Scan for the cell matching the given text and deliver its [x, y] coordinate at center. 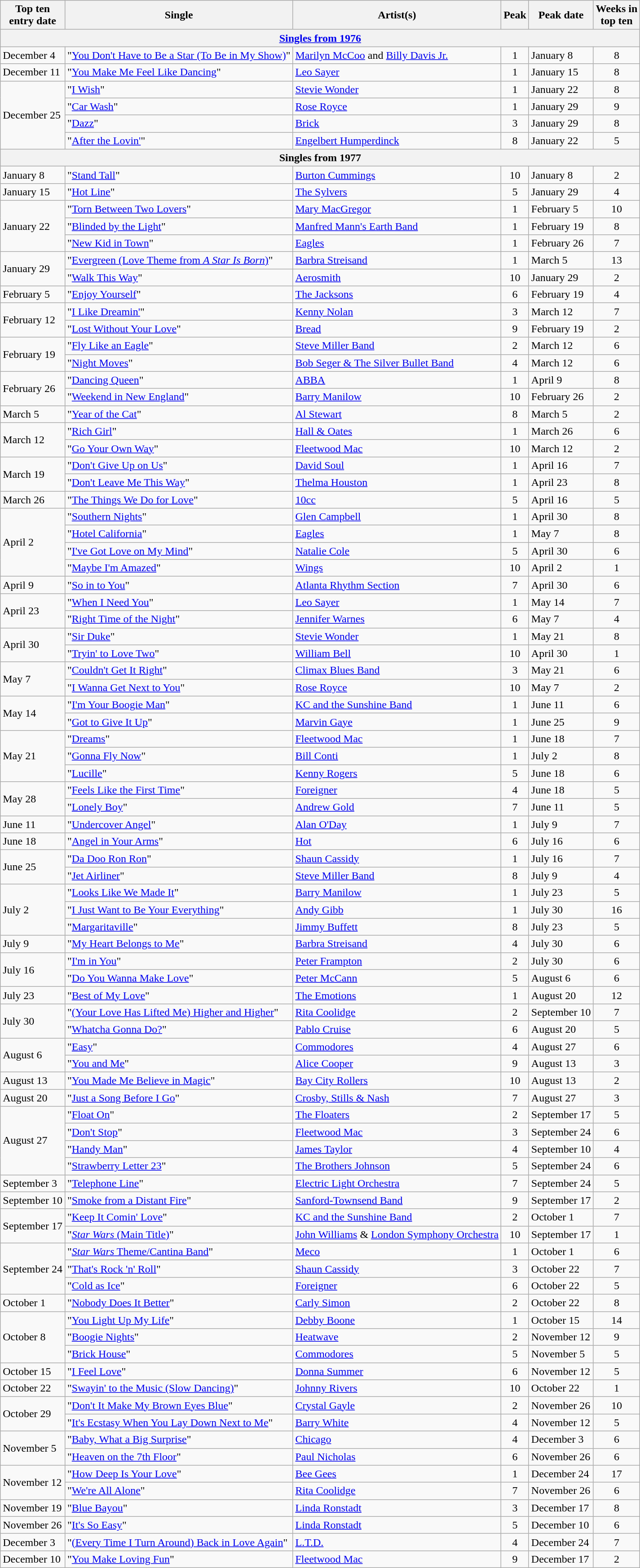
ABBA [397, 380]
Engelbert Humperdinck [397, 141]
Brick [397, 123]
"Right Time of the Night" [179, 619]
"It's So Easy" [179, 1525]
Donna Summer [397, 1371]
"Float On" [179, 1115]
Burton Cummings [397, 175]
"You Light Up My Life" [179, 1320]
"Got to Give It Up" [179, 722]
Peter McCann [397, 978]
Kenny Rogers [397, 773]
Bill Conti [397, 756]
"Hot Line" [179, 192]
"Tryin' to Love Two" [179, 653]
"Do You Wanna Make Love" [179, 978]
17 [617, 1474]
10cc [397, 500]
Heatwave [397, 1337]
"Couldn't Get It Right" [179, 670]
Meco [397, 1251]
13 [617, 260]
Electric Light Orchestra [397, 1183]
Sanford-Townsend Band [397, 1200]
Artist(s) [397, 15]
Crosby, Stills & Nash [397, 1098]
"Smoke from a Distant Fire" [179, 1200]
Marilyn McCoo and Billy Davis Jr. [397, 55]
Jennifer Warnes [397, 619]
Crystal Gayle [397, 1405]
"Walk This Way" [179, 277]
"I've Got Love on My Mind" [179, 551]
"Looks Like We Made It" [179, 893]
September 3 [33, 1183]
Thelma Houston [397, 482]
Manfred Mann's Earth Band [397, 226]
December 11 [33, 72]
Alice Cooper [397, 1064]
"I Wanna Get Next to You" [179, 687]
Al Stewart [397, 414]
"You Make Loving Fun" [179, 1559]
"Keep It Comin' Love" [179, 1217]
David Soul [397, 465]
Weeks intop ten [617, 15]
"The Things We Do for Love" [179, 500]
"Fly Like an Eagle" [179, 346]
William Bell [397, 653]
"Don't Give Up on Us" [179, 465]
Paul Nicholas [397, 1457]
"Heaven on the 7th Floor" [179, 1457]
"Evergreen (Love Theme from A Star Is Born)" [179, 260]
Mary MacGregor [397, 209]
14 [617, 1320]
The Sylvers [397, 192]
The Brothers Johnson [397, 1166]
"How Deep Is Your Love" [179, 1474]
"I Wish" [179, 89]
"Night Moves" [179, 363]
Hot [397, 841]
"So in to You" [179, 585]
"Don't Leave Me This Way" [179, 482]
Andy Gibb [397, 910]
"Star Wars Theme/Cantina Band" [179, 1251]
May 28 [33, 799]
"Gonna Fly Now" [179, 756]
"Hotel California" [179, 534]
Single [179, 15]
"When I Need You" [179, 602]
"My Heart Belongs to Me" [179, 944]
Kenny Nolan [397, 312]
"Feels Like the First Time" [179, 790]
Bee Gees [397, 1474]
The Jacksons [397, 295]
"Blinded by the Light" [179, 226]
"You Made Me Believe in Magic" [179, 1081]
"(Your Love Has Lifted Me) Higher and Higher" [179, 1012]
"Swayin' to the Music (Slow Dancing)" [179, 1388]
"Baby, What a Big Surprise" [179, 1440]
Singles from 1977 [320, 158]
"Just a Song Before I Go" [179, 1098]
"Boogie Nights" [179, 1337]
"It's Ecstasy When You Lay Down Next to Me" [179, 1423]
"Handy Man" [179, 1149]
Pablo Cruise [397, 1029]
"Undercover Angel" [179, 824]
12 [617, 995]
"Star Wars (Main Title)" [179, 1234]
"Da Doo Ron Ron" [179, 859]
October 29 [33, 1414]
Atlanta Rhythm Section [397, 585]
"Southern Nights" [179, 517]
"I Feel Love" [179, 1371]
Chicago [397, 1440]
March 19 [33, 474]
James Taylor [397, 1149]
October 8 [33, 1337]
"After the Lovin'" [179, 141]
Carly Simon [397, 1303]
The Floaters [397, 1115]
"I'm in You" [179, 961]
Peter Frampton [397, 961]
"That's Rock 'n' Roll" [179, 1268]
"Enjoy Yourself" [179, 295]
"You Make Me Feel Like Dancing" [179, 72]
Barry White [397, 1423]
John Williams & London Symphony Orchestra [397, 1234]
"Sir Duke" [179, 636]
"Nobody Does It Better" [179, 1303]
"Brick House" [179, 1354]
Debby Boone [397, 1320]
16 [617, 910]
December 25 [33, 115]
Andrew Gold [397, 807]
"You Don't Have to Be a Star (To Be in My Show)" [179, 55]
"Dancing Queen" [179, 380]
Singles from 1976 [320, 38]
December 4 [33, 55]
"Blue Bayou" [179, 1508]
Peak date [561, 15]
Wings [397, 568]
Johnny Rivers [397, 1388]
"You and Me" [179, 1064]
"Weekend in New England" [179, 397]
"Don't Stop" [179, 1132]
"Strawberry Letter 23" [179, 1166]
The Emotions [397, 995]
"I Just Want to Be Your Everything" [179, 910]
"Jet Airliner" [179, 876]
"Dazz" [179, 123]
Alan O'Day [397, 824]
"Telephone Line" [179, 1183]
Top tenentry date [33, 15]
"Margaritaville" [179, 927]
Bay City Rollers [397, 1081]
L.T.D. [397, 1542]
Jimmy Buffett [397, 927]
"Easy" [179, 1047]
"Go Your Own Way" [179, 448]
Peak [515, 15]
"Year of the Cat" [179, 414]
"(Every Time I Turn Around) Back in Love Again" [179, 1542]
"Lost Without Your Love" [179, 329]
Aerosmith [397, 277]
"Don't It Make My Brown Eyes Blue" [179, 1405]
"Rich Girl" [179, 431]
Climax Blues Band [397, 670]
"I'm Your Boogie Man" [179, 705]
"Maybe I'm Amazed" [179, 568]
"Stand Tall" [179, 175]
Bread [397, 329]
"Dreams" [179, 739]
Hall & Oates [397, 431]
"Whatcha Gonna Do?" [179, 1029]
February 12 [33, 320]
Natalie Cole [397, 551]
"Car Wash" [179, 106]
"Torn Between Two Lovers" [179, 209]
November 19 [33, 1508]
"New Kid in Town" [179, 243]
"Best of My Love" [179, 995]
Marvin Gaye [397, 722]
"We're All Alone" [179, 1491]
"Lucille" [179, 773]
"Lonely Boy" [179, 807]
Glen Campbell [397, 517]
"I Like Dreamin'" [179, 312]
"Angel in Your Arms" [179, 841]
"Cold as Ice" [179, 1286]
Bob Seger & The Silver Bullet Band [397, 363]
